Determine the (x, y) coordinate at the center of the cell enclosing the given text.  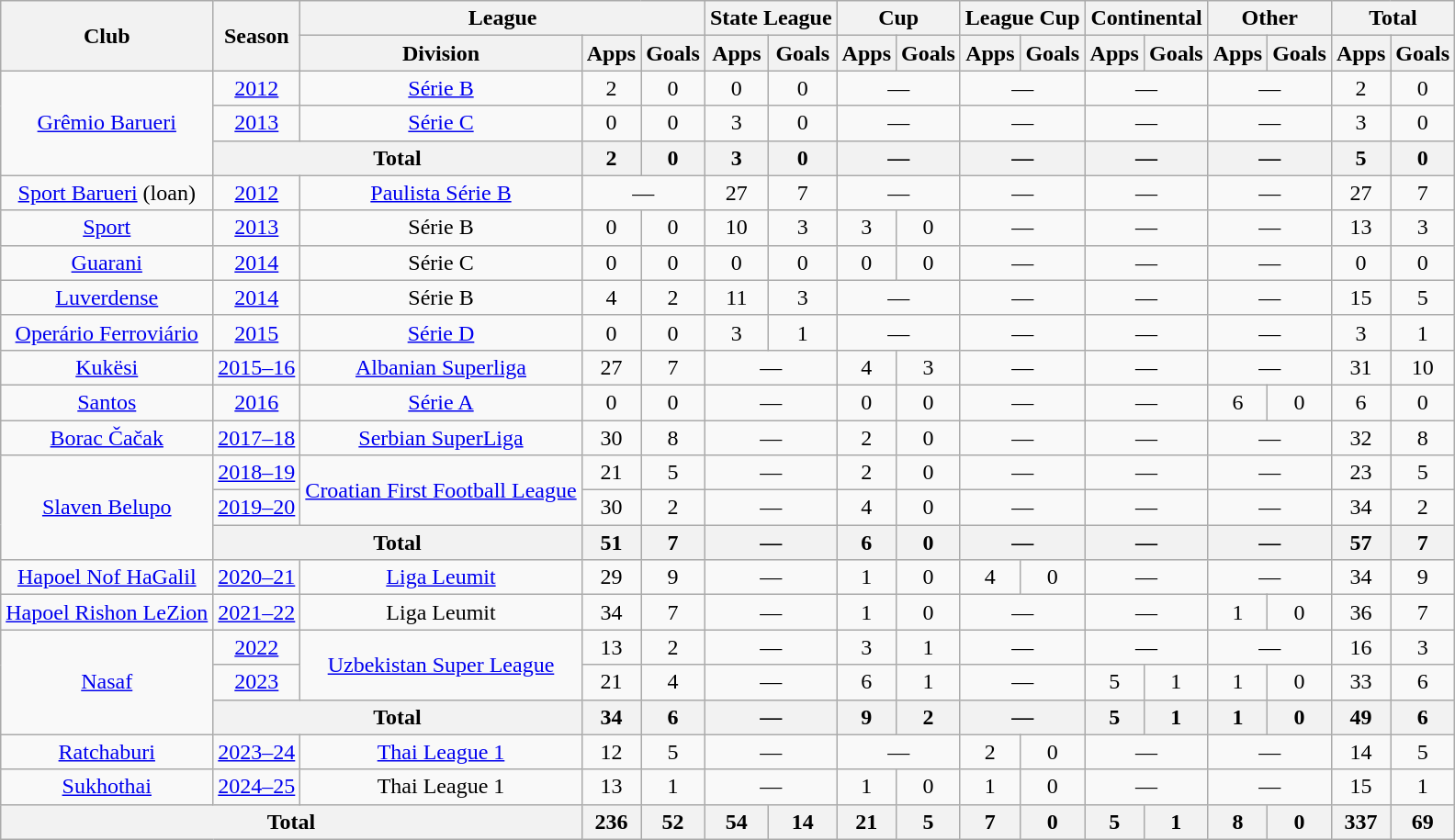
2023 (257, 682)
League (503, 18)
33 (1360, 682)
16 (1360, 647)
Série A (441, 402)
54 (737, 822)
Division (441, 53)
236 (611, 822)
2021–22 (257, 612)
Serbian SuperLiga (441, 438)
Guarani (107, 263)
Série D (441, 332)
2018–19 (257, 473)
Slaven Belupo (107, 508)
Operário Ferroviário (107, 332)
Sport (107, 228)
2015–16 (257, 367)
57 (1360, 543)
Albanian Superliga (441, 367)
49 (1360, 717)
Ratchaburi (107, 752)
Luverdense (107, 297)
Other (1269, 18)
2022 (257, 647)
Uzbekistan Super League (441, 665)
2023–24 (257, 752)
Sport Barueri (loan) (107, 193)
Club (107, 36)
Kukësi (107, 367)
Borac Čačak (107, 438)
337 (1360, 822)
2017–18 (257, 438)
Grêmio Barueri (107, 123)
36 (1360, 612)
51 (611, 543)
Croatian First Football League (441, 490)
2020–21 (257, 577)
2016 (257, 402)
Sukhothai (107, 787)
Cup (898, 18)
52 (673, 822)
2015 (257, 332)
29 (611, 577)
Paulista Série B (441, 193)
12 (611, 752)
11 (737, 297)
Hapoel Rishon LeZion (107, 612)
2024–25 (257, 787)
31 (1360, 367)
Season (257, 36)
32 (1360, 438)
Nasaf (107, 682)
Santos (107, 402)
Hapoel Nof HaGalil (107, 577)
69 (1423, 822)
State League (771, 18)
League Cup (1022, 18)
2019–20 (257, 508)
Continental (1146, 18)
23 (1360, 473)
